Pinpoint the cell where the given text exists, returning its [X, Y] midpoint coordinate. 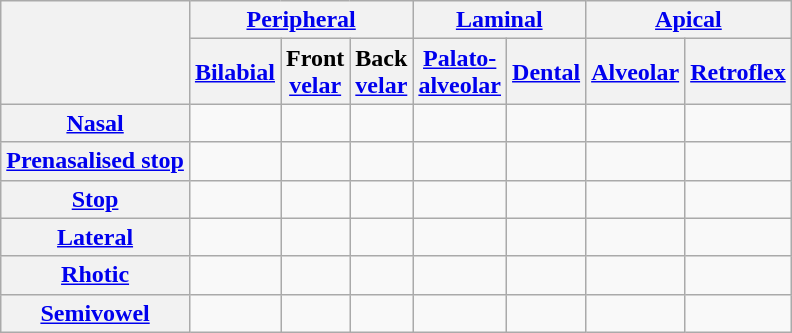
Dental [546, 72]
Prenasalised stop [96, 161]
Alveolar [636, 72]
Semivowel [96, 313]
Nasal [96, 123]
Laminal [500, 20]
Bilabial [234, 72]
Frontvelar [314, 72]
Peripheral [300, 20]
Apical [689, 20]
Backvelar [382, 72]
Palato-alveolar [460, 72]
Rhotic [96, 275]
Lateral [96, 237]
Retroflex [738, 72]
Stop [96, 199]
